Return (X, Y) of the center of cell containing provided text 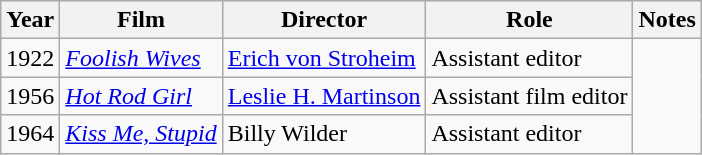
Hot Rod Girl (141, 96)
1964 (30, 134)
Billy Wilder (324, 134)
Erich von Stroheim (324, 58)
1922 (30, 58)
Role (530, 20)
Foolish Wives (141, 58)
1956 (30, 96)
Director (324, 20)
Notes (667, 20)
Leslie H. Martinson (324, 96)
Year (30, 20)
Kiss Me, Stupid (141, 134)
Assistant film editor (530, 96)
Film (141, 20)
